Search for the cell housing the specified text and yield its (X, Y) center coordinate. 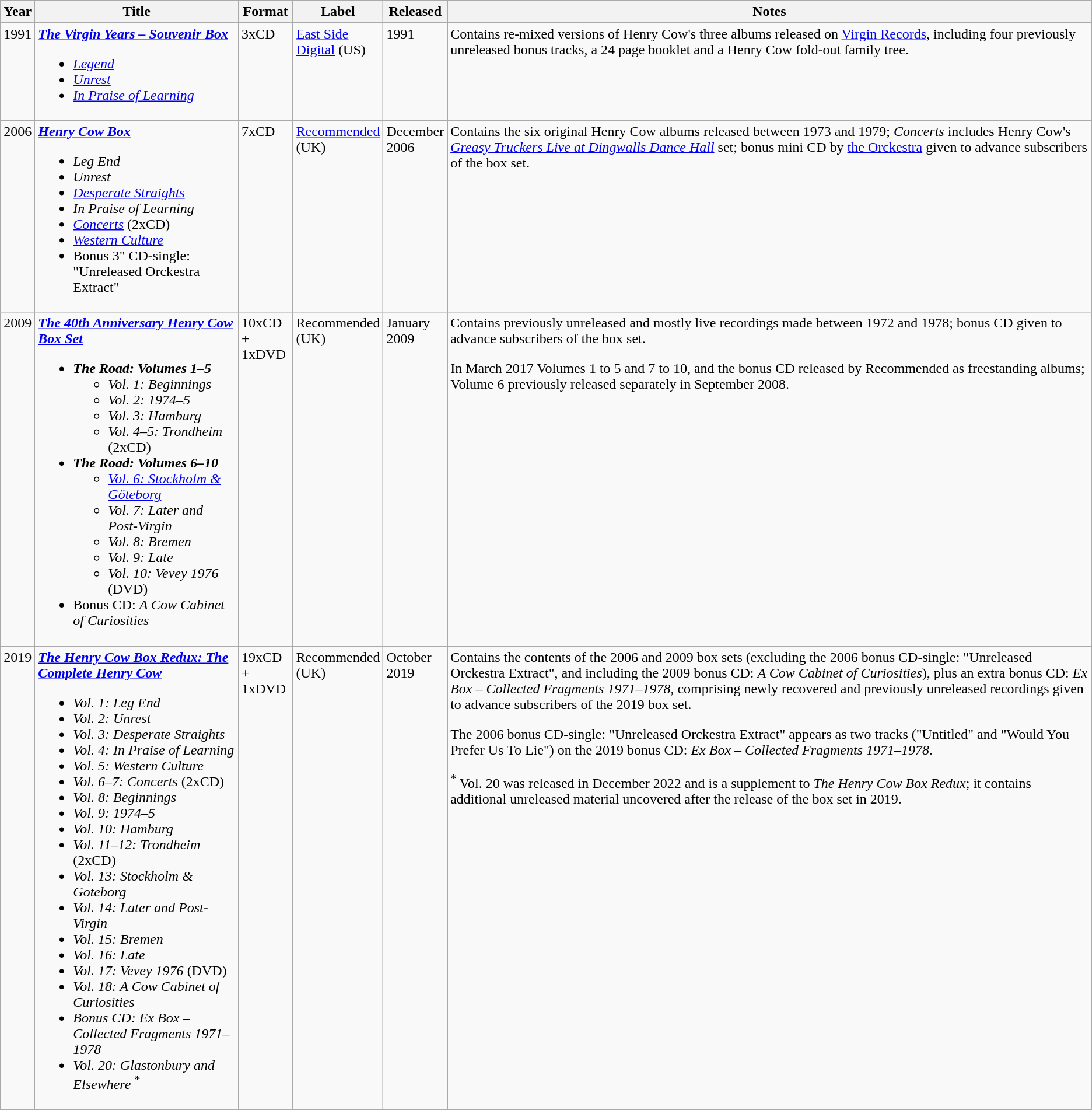
2009 (17, 479)
2006 (17, 216)
Henry Cow BoxLeg EndUnrestDesperate StraightsIn Praise of LearningConcerts (2xCD)Western CultureBonus 3" CD-single: "Unreleased Orckestra Extract" (136, 216)
Notes (770, 12)
Released (415, 12)
Label (338, 12)
Title (136, 12)
19xCD + 1xDVD (265, 878)
October 2019 (415, 878)
7xCD (265, 216)
The Virgin Years – Souvenir BoxLegendUnrestIn Praise of Learning (136, 71)
2019 (17, 878)
Format (265, 12)
3xCD (265, 71)
Year (17, 12)
January 2009 (415, 479)
East Side Digital (US) (338, 71)
10xCD + 1xDVD (265, 479)
December 2006 (415, 216)
